Locate the cell with the specified text and output its (x, y) center coordinate. 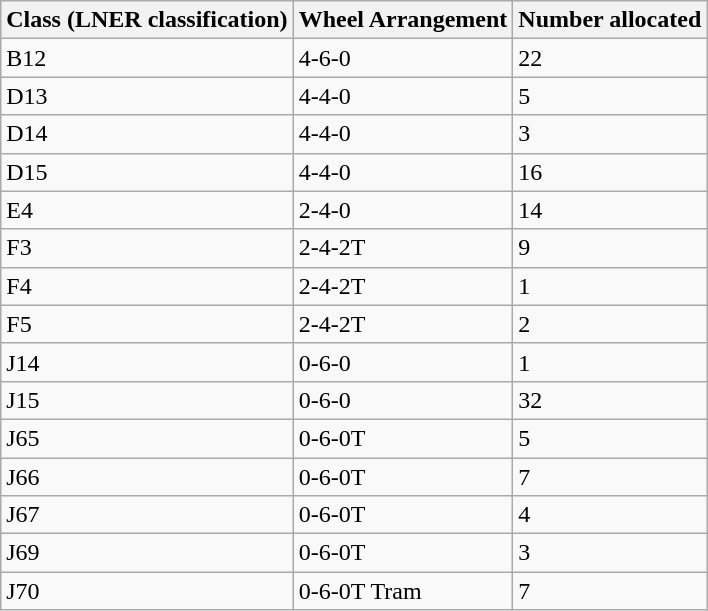
0-6-0T Tram (403, 591)
E4 (147, 210)
F4 (147, 286)
9 (610, 248)
J14 (147, 362)
B12 (147, 58)
2-4-0 (403, 210)
4-6-0 (403, 58)
J67 (147, 515)
4 (610, 515)
22 (610, 58)
14 (610, 210)
J15 (147, 400)
J70 (147, 591)
Number allocated (610, 20)
F5 (147, 324)
Class (LNER classification) (147, 20)
2 (610, 324)
F3 (147, 248)
D15 (147, 172)
32 (610, 400)
D14 (147, 134)
J65 (147, 438)
Wheel Arrangement (403, 20)
D13 (147, 96)
J69 (147, 553)
J66 (147, 477)
16 (610, 172)
